Detect which cell encompasses the target text, then output its (X, Y) center coordinate. 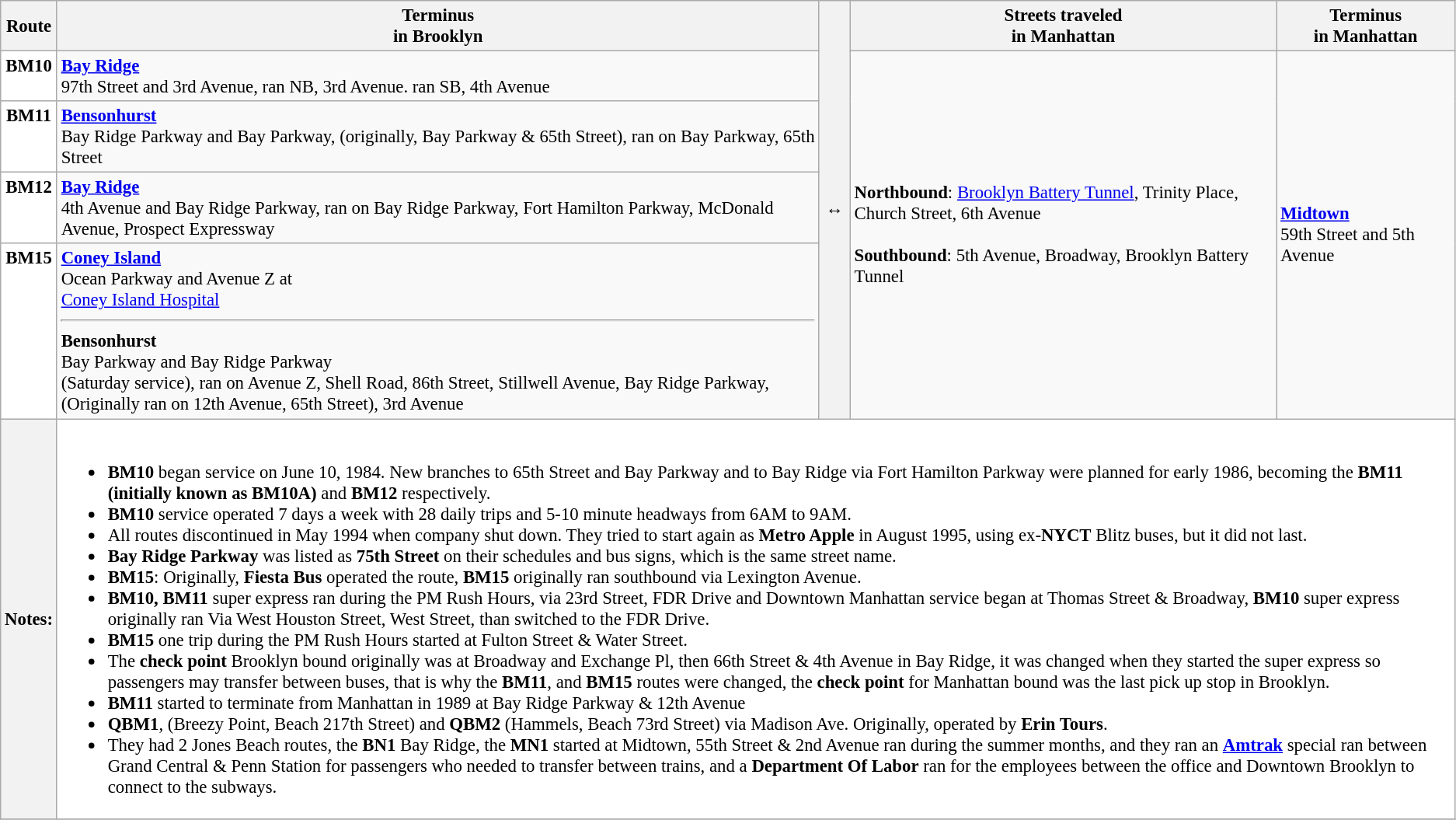
BM12 (30, 208)
Terminusin Brooklyn (438, 26)
BensonhurstBay Ridge Parkway and Bay Parkway, (originally, Bay Parkway & 65th Street), ran on Bay Parkway, 65th Street (438, 137)
Streets traveledin Manhattan (1063, 26)
↔ (834, 210)
Terminusin Manhattan (1366, 26)
Northbound: Brooklyn Battery Tunnel, Trinity Place, Church Street, 6th AvenueSouthbound: 5th Avenue, Broadway, Brooklyn Battery Tunnel (1063, 235)
Bay Ridge4th Avenue and Bay Ridge Parkway, ran on Bay Ridge Parkway, Fort Hamilton Parkway, McDonald Avenue, Prospect Expressway (438, 208)
Route (30, 26)
BM10 (30, 76)
Bay Ridge97th Street and 3rd Avenue, ran NB, 3rd Avenue. ran SB, 4th Avenue (438, 76)
BM11 (30, 137)
BM15 (30, 331)
Midtown59th Street and 5th Avenue (1366, 235)
Notes: (30, 619)
